From the cell containing the given text, extract its center point as [X, Y] coordinate. 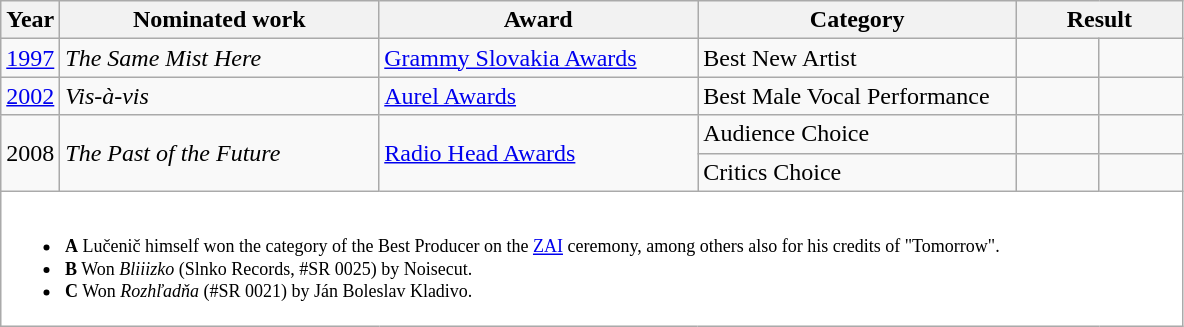
Radio Head Awards [538, 153]
2008 [30, 153]
Aurel Awards [538, 96]
Award [538, 20]
Grammy Slovakia Awards [538, 58]
Best New Artist [858, 58]
Vis-à-vis [220, 96]
Audience Choice [858, 134]
Critics Choice [858, 172]
Best Male Vocal Performance [858, 96]
The Past of the Future [220, 153]
Result [1100, 20]
1997 [30, 58]
Nominated work [220, 20]
Year [30, 20]
The Same Mist Here [220, 58]
Category [858, 20]
2002 [30, 96]
